Scan for the cell matching the given text and deliver its (X, Y) coordinate at center. 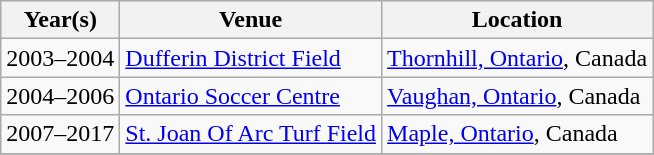
Maple, Ontario, Canada (518, 134)
Venue (251, 20)
Location (518, 20)
Thornhill, Ontario, Canada (518, 58)
St. Joan Of Arc Turf Field (251, 134)
2004–2006 (60, 96)
Year(s) (60, 20)
Vaughan, Ontario, Canada (518, 96)
2007–2017 (60, 134)
Dufferin District Field (251, 58)
Ontario Soccer Centre (251, 96)
2003–2004 (60, 58)
